From the cell containing the given text, extract its center point as (x, y) coordinate. 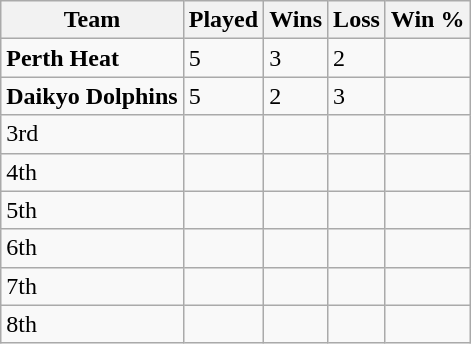
Wins (296, 20)
4th (92, 172)
Perth Heat (92, 58)
Win % (428, 20)
Daikyo Dolphins (92, 96)
3rd (92, 134)
Loss (357, 20)
Played (223, 20)
Team (92, 20)
8th (92, 324)
6th (92, 248)
5th (92, 210)
7th (92, 286)
